Pinpoint the cell where the given text exists, returning its (x, y) midpoint coordinate. 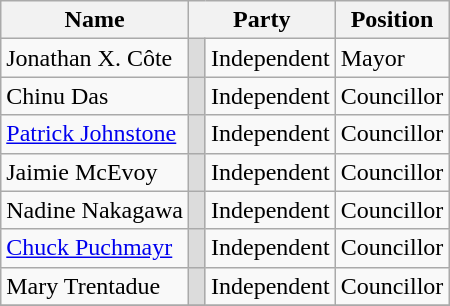
Jaimie McEvoy (95, 172)
Mary Trentadue (95, 286)
Patrick Johnstone (95, 134)
Chinu Das (95, 96)
Chuck Puchmayr (95, 248)
Position (392, 20)
Jonathan X. Côte (95, 58)
Name (95, 20)
Nadine Nakagawa (95, 210)
Party (262, 20)
Mayor (392, 58)
